Return [x, y] of the center of cell containing provided text 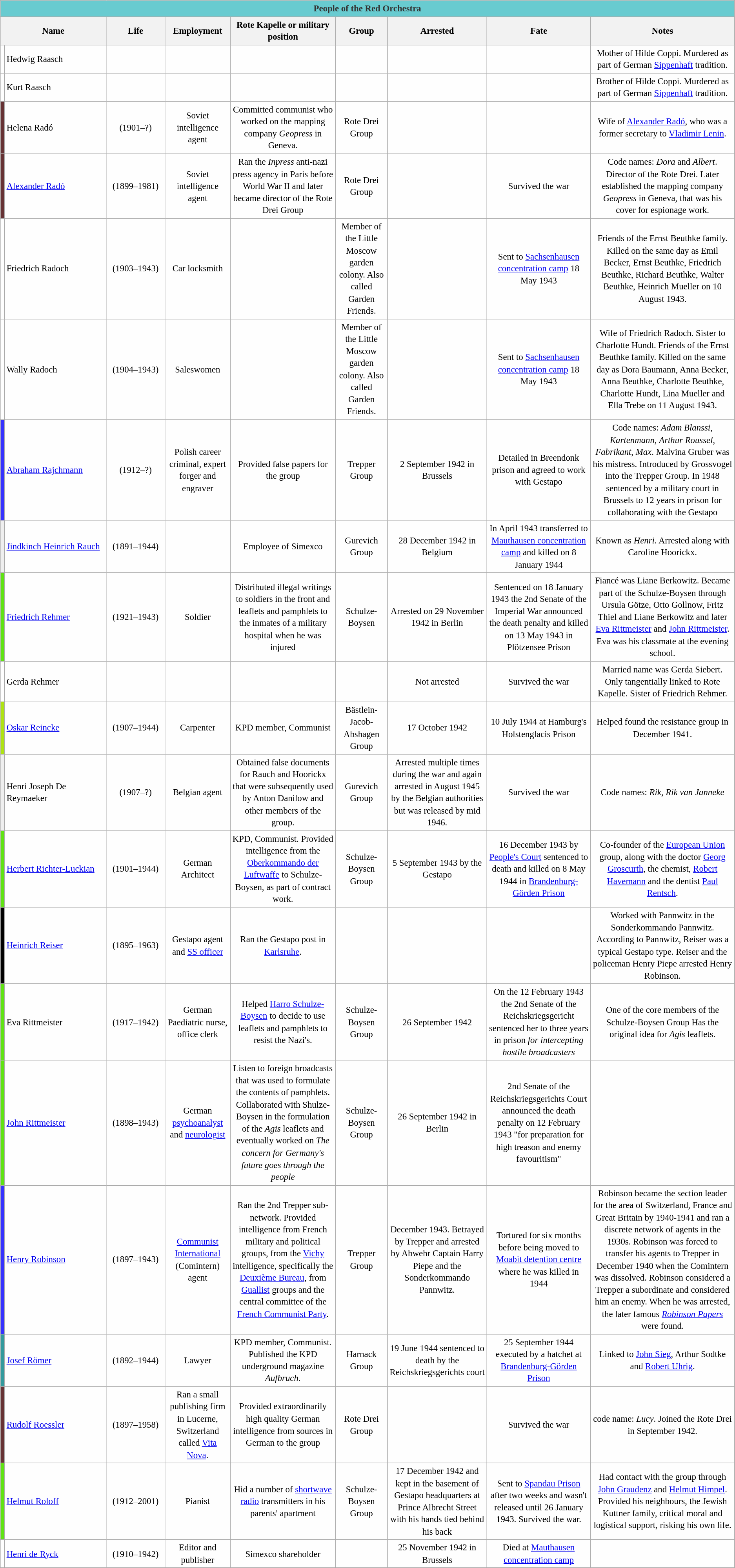
German psychoanalyst and neurologist [198, 1123]
Carpenter [198, 728]
19 June 1944 sentenced to death by the Reichskriegsgerichts court [437, 1361]
Fate [539, 31]
10 July 1944 at Hamburg's Holstenglacis Prison [539, 728]
Provided extraordinarily high quality German intelligence from sources in German to the group [283, 1425]
Oskar Reincke [55, 728]
Pianist [198, 1502]
People of the Red Orchestra [367, 9]
17 December 1942 and kept in the basement of Gestapo headquarters at Prince Albrecht Street with his hands tied behind his back [437, 1502]
German Paediatric nurse, office clerk [198, 1022]
Saleswomen [198, 369]
Jindkinch Heinrich Rauch [55, 547]
Helped found the resistance group in December 1941. [663, 728]
Friedrich Radoch [55, 269]
28 December 1942 in Belgium [437, 547]
Employment [198, 31]
Tortured for six months before being moved to Moabit detention centre where he was killed in 1944 [539, 1260]
Belgian agent [198, 793]
Married name was Gerda Siebert. Only tangentially linked to Rote Kapelle. Sister of Friedrich Rehmer. [663, 681]
Name [53, 31]
KPD, Communist. Provided intelligence from the Oberkommando der Luftwaffe to Schulze-Boysen, as part of contract work. [283, 869]
Car locksmith [198, 269]
Ran a small publishing firm in Lucerne, Switzerland called Vita Nova. [198, 1425]
Co-founder of the European Union group, along with the doctor Georg Groscurth, the chemist, Robert Havemann and the dentist Paul Rentsch. [663, 869]
Alexander Radó [55, 186]
Wally Radoch [55, 369]
Code names: Rik, Rik van Janneke [663, 793]
(1917–1942) [136, 1022]
KPD member, Communist [283, 728]
(1912–2001) [136, 1502]
Henri de Ryck [55, 1554]
Arrested on 29 November 1942 in Berlin [437, 617]
Polish career criminal, expert forger and engraver [198, 470]
(1892–1944) [136, 1361]
Sentenced on 18 January 1943 the 2nd Senate of the Imperial War announced the death penalty and killed on 13 May 1943 in Plötzensee Prison [539, 617]
Helmut Roloff [55, 1502]
17 October 1942 [437, 728]
One of the core members of the Schulze-Boysen Group Has the original idea for Agis leaflets. [663, 1022]
(1910–1942) [136, 1554]
On the 12 February 1943 the 2nd Senate of the Reichskriegsgericht sentenced her to three years in prison for intercepting hostile broadcasters [539, 1022]
Herbert Richter-Luckian [55, 869]
Brother of Hilde Coppi. Murdered as part of German Sippenhaft tradition. [663, 87]
Communist International (Comintern) agent [198, 1260]
Henry Robinson [55, 1260]
Heinrich Reiser [55, 946]
Arrested multiple times during the war and again arrested in August 1945 by the Belgian authorities but was released by mid 1946. [437, 793]
Abraham Rajchmann [55, 470]
2nd Senate of the Reichskriegsgerichts Court announced the death penalty on 12 February 1943 "for preparation for high treason and enemy favouritism" [539, 1123]
(1901–?) [136, 128]
(1895–1963) [136, 946]
John Rittmeister [55, 1123]
Hedwig Raasch [55, 59]
code name: Lucy. Joined the Rote Drei in September 1942. [663, 1425]
2 September 1942 in Brussels [437, 470]
Henri Joseph De Reymaeker [55, 793]
(1898–1943) [136, 1123]
(1901–1944) [136, 869]
Wife of Alexander Radó, who was a former secretary to Vladimir Lenin. [663, 128]
KPD member, Communist. Published the KPD underground magazine Aufbruch. [283, 1361]
(1907–1944) [136, 728]
Ran the Gestapo post in Karlsruhe. [283, 946]
Kurt Raasch [55, 87]
26 September 1942 in Berlin [437, 1123]
Schulze-Boysen [362, 617]
Bästlein-Jacob-Abshagen Group [362, 728]
Linked to John Sieg, Arthur Sodtke and Robert Uhrig. [663, 1361]
Life [136, 31]
(1897–1943) [136, 1260]
(1899–1981) [136, 186]
Notes [663, 31]
5 September 1943 by the Gestapo [437, 869]
Rudolf Roessler [55, 1425]
Ran the Inpress anti-nazi press agency in Paris before World War II and later became director of the Rote Drei Group [283, 186]
German Architect [198, 869]
Friedrich Rehmer [55, 617]
Group [362, 31]
(1921–1943) [136, 617]
(1912–?) [136, 470]
16 December 1943 by People's Court sentenced to death and killed on 8 May 1944 in Brandenburg-Görden Prison [539, 869]
Hid a number of shortwave radio transmitters in his parents' apartment [283, 1502]
Sent to Spandau Prison after two weeks and wasn't released until 26 January 1943. Survived the war. [539, 1502]
Distributed illegal writings to soldiers in the front and leaflets and pamphlets to the inmates of a military hospital when he was injured [283, 617]
(1907–?) [136, 793]
(1903–1943) [136, 269]
25 November 1942 in Brussels [437, 1554]
Gerda Rehmer [55, 681]
Rote Kapelle or military position [283, 31]
Lawyer [198, 1361]
Helped Harro Schulze-Boysen to decide to use leaflets and pamphlets to resist the Nazi's. [283, 1022]
Known as Henri. Arrested along with Caroline Hoorickx. [663, 547]
Editor and publisher [198, 1554]
Eva Rittmeister [55, 1022]
Arrested [437, 31]
25 September 1944 executed by a hatchet at Brandenburg-Görden Prison [539, 1361]
Committed communist who worked on the mapping company Geopress in Geneva. [283, 128]
Not arrested [437, 681]
Obtained false documents for Rauch and Hoorickx that were subsequently used by Anton Danilow and other members of the group. [283, 793]
Mother of Hilde Coppi. Murdered as part of German Sippenhaft tradition. [663, 59]
Simexco shareholder [283, 1554]
Provided false papers for the group [283, 470]
Soldier [198, 617]
Harnack Group [362, 1361]
December 1943. Betrayed by Trepper and arrested by Abwehr Captain Harry Piepe and the Sonderkommando Pannwitz. [437, 1260]
Gestapo agent and SS officer [198, 946]
Detailed in Breendonk prison and agreed to work with Gestapo [539, 470]
26 September 1942 [437, 1022]
(1897–1958) [136, 1425]
(1891–1944) [136, 547]
Josef Römer [55, 1361]
Helena Radó [55, 128]
Employee of Simexco [283, 547]
(1904–1943) [136, 369]
In April 1943 transferred to Mauthausen concentration camp and killed on 8 January 1944 [539, 547]
Died at Mauthausen concentration camp [539, 1554]
